Pinpoint the cell where the given text exists, returning its [x, y] midpoint coordinate. 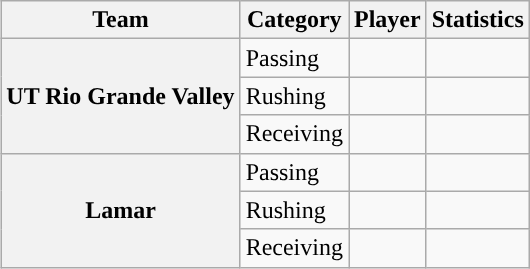
Statistics [478, 20]
Lamar [120, 210]
Player [387, 20]
Category [294, 20]
Team [120, 20]
UT Rio Grande Valley [120, 96]
